Extract the [x, y] coordinate from the center of the cell holding the provided text.  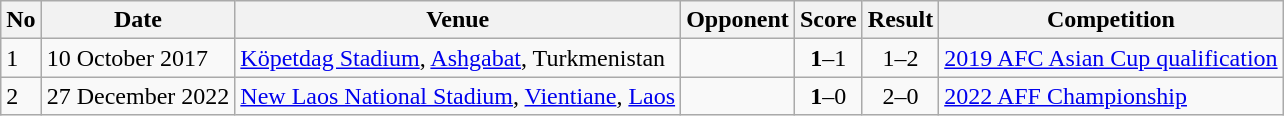
Date [138, 20]
Köpetdag Stadium, Ashgabat, Turkmenistan [458, 58]
Venue [458, 20]
Opponent [738, 20]
No [21, 20]
10 October 2017 [138, 58]
1 [21, 58]
1–1 [828, 58]
Score [828, 20]
2022 AFF Championship [1111, 96]
Competition [1111, 20]
1–0 [828, 96]
2–0 [900, 96]
New Laos National Stadium, Vientiane, Laos [458, 96]
27 December 2022 [138, 96]
1–2 [900, 58]
2 [21, 96]
Result [900, 20]
2019 AFC Asian Cup qualification [1111, 58]
